Determine the (x, y) coordinate at the center of the cell enclosing the given text.  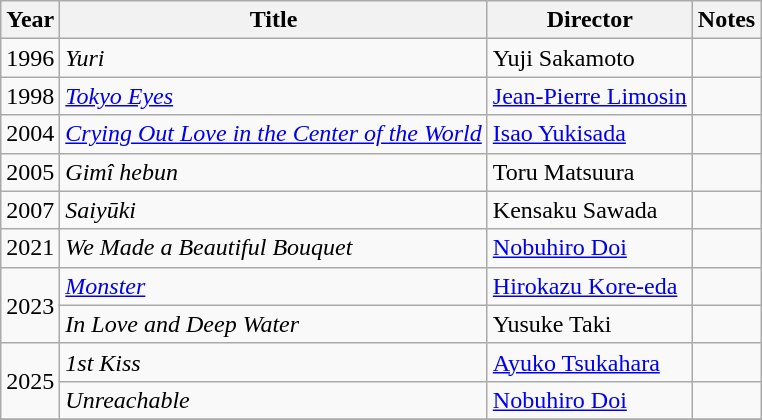
Tokyo Eyes (274, 96)
2023 (30, 305)
Yusuke Taki (590, 324)
Ayuko Tsukahara (590, 362)
Monster (274, 286)
Isao Yukisada (590, 134)
2005 (30, 172)
Director (590, 20)
Title (274, 20)
Hirokazu Kore-eda (590, 286)
1996 (30, 58)
Notes (726, 20)
2021 (30, 248)
2004 (30, 134)
2025 (30, 381)
We Made a Beautiful Bouquet (274, 248)
Year (30, 20)
2007 (30, 210)
In Love and Deep Water (274, 324)
Yuri (274, 58)
Jean-Pierre Limosin (590, 96)
Crying Out Love in the Center of the World (274, 134)
Saiyūki (274, 210)
Yuji Sakamoto (590, 58)
Toru Matsuura (590, 172)
1st Kiss (274, 362)
Kensaku Sawada (590, 210)
Gimî hebun (274, 172)
1998 (30, 96)
Unreachable (274, 400)
